Capture the cell that displays the provided text and extract its (X, Y) central coordinate. 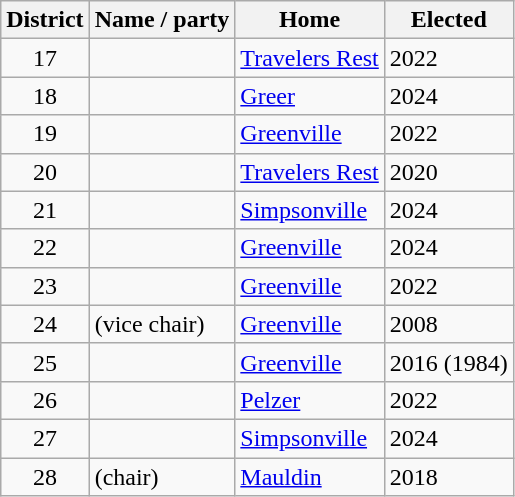
Pelzer (310, 400)
2020 (448, 172)
28 (45, 477)
25 (45, 362)
20 (45, 172)
Elected (448, 20)
(vice chair) (162, 324)
Name / party (162, 20)
2016 (1984) (448, 362)
26 (45, 400)
Greer (310, 96)
21 (45, 210)
27 (45, 438)
(chair) (162, 477)
Home (310, 20)
22 (45, 248)
18 (45, 96)
Mauldin (310, 477)
23 (45, 286)
17 (45, 58)
2008 (448, 324)
District (45, 20)
2018 (448, 477)
19 (45, 134)
24 (45, 324)
